Extract the (x, y) coordinate from the center of the cell holding the provided text.  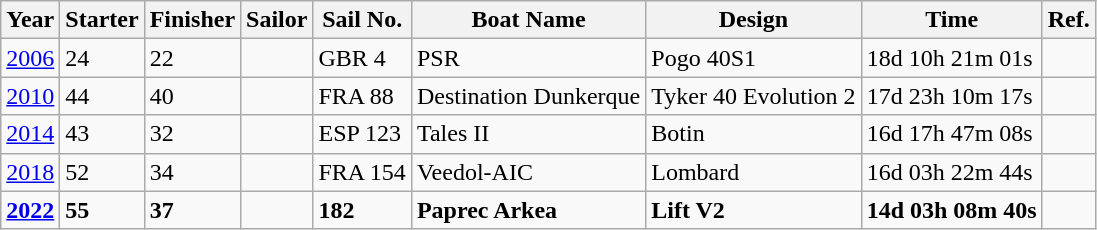
14d 03h 08m 40s (952, 210)
Time (952, 20)
Year (30, 20)
32 (192, 134)
2010 (30, 96)
Sailor (277, 20)
Ref. (1068, 20)
24 (102, 58)
Lift V2 (754, 210)
GBR 4 (362, 58)
ESP 123 (362, 134)
FRA 154 (362, 172)
18d 10h 21m 01s (952, 58)
Sail No. (362, 20)
34 (192, 172)
16d 03h 22m 44s (952, 172)
44 (102, 96)
Boat Name (528, 20)
182 (362, 210)
Tyker 40 Evolution 2 (754, 96)
Paprec Arkea (528, 210)
2022 (30, 210)
37 (192, 210)
Starter (102, 20)
17d 23h 10m 17s (952, 96)
Destination Dunkerque (528, 96)
16d 17h 47m 08s (952, 134)
40 (192, 96)
2018 (30, 172)
52 (102, 172)
Tales II (528, 134)
Finisher (192, 20)
Lombard (754, 172)
Veedol-AIC (528, 172)
Design (754, 20)
PSR (528, 58)
55 (102, 210)
2014 (30, 134)
Botin (754, 134)
22 (192, 58)
Pogo 40S1 (754, 58)
2006 (30, 58)
43 (102, 134)
FRA 88 (362, 96)
